Pinpoint the cell where the given text exists, returning its (X, Y) midpoint coordinate. 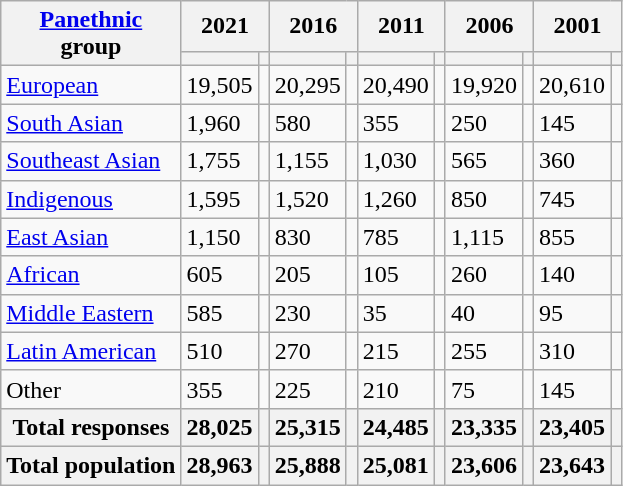
1,155 (308, 161)
Indigenous (91, 199)
510 (220, 351)
Latin American (91, 351)
205 (308, 275)
270 (308, 351)
140 (572, 275)
1,755 (220, 161)
855 (572, 237)
20,295 (308, 85)
23,335 (484, 427)
20,610 (572, 85)
Total population (91, 465)
580 (308, 123)
310 (572, 351)
565 (484, 161)
28,025 (220, 427)
19,920 (484, 85)
255 (484, 351)
745 (572, 199)
2006 (489, 26)
Panethnicgroup (91, 34)
1,960 (220, 123)
250 (484, 123)
1,260 (396, 199)
23,643 (572, 465)
2016 (313, 26)
1,595 (220, 199)
European (91, 85)
Total responses (91, 427)
23,405 (572, 427)
24,485 (396, 427)
1,115 (484, 237)
19,505 (220, 85)
225 (308, 389)
40 (484, 313)
Southeast Asian (91, 161)
35 (396, 313)
785 (396, 237)
850 (484, 199)
23,606 (484, 465)
1,030 (396, 161)
210 (396, 389)
East Asian (91, 237)
Middle Eastern (91, 313)
20,490 (396, 85)
830 (308, 237)
105 (396, 275)
75 (484, 389)
1,150 (220, 237)
215 (396, 351)
95 (572, 313)
2011 (401, 26)
25,888 (308, 465)
25,315 (308, 427)
South Asian (91, 123)
1,520 (308, 199)
Other (91, 389)
360 (572, 161)
585 (220, 313)
230 (308, 313)
260 (484, 275)
African (91, 275)
25,081 (396, 465)
605 (220, 275)
2001 (578, 26)
28,963 (220, 465)
2021 (225, 26)
